Detect which cell encompasses the target text, then output its [x, y] center coordinate. 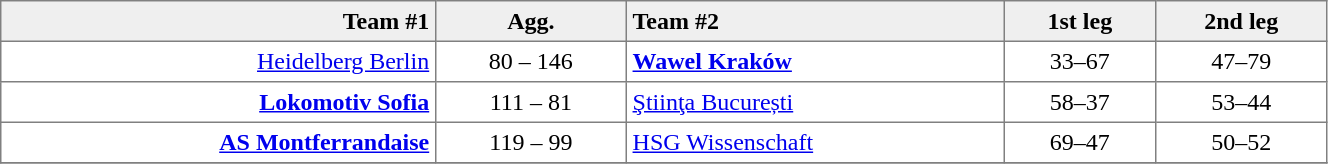
111 – 81 [531, 102]
Agg. [531, 21]
1st leg [1080, 21]
50–52 [1241, 142]
58–37 [1080, 102]
47–79 [1241, 61]
119 – 99 [531, 142]
Team #2 [815, 21]
2nd leg [1241, 21]
33–67 [1080, 61]
53–44 [1241, 102]
69–47 [1080, 142]
80 – 146 [531, 61]
AS Montferrandaise [218, 142]
Heidelberg Berlin [218, 61]
Ştiinţa București [815, 102]
HSG Wissenschaft [815, 142]
Lokomotiv Sofia [218, 102]
Wawel Kraków [815, 61]
Team #1 [218, 21]
